Identify which cell holds the provided text, then report its (x, y) central coordinate. 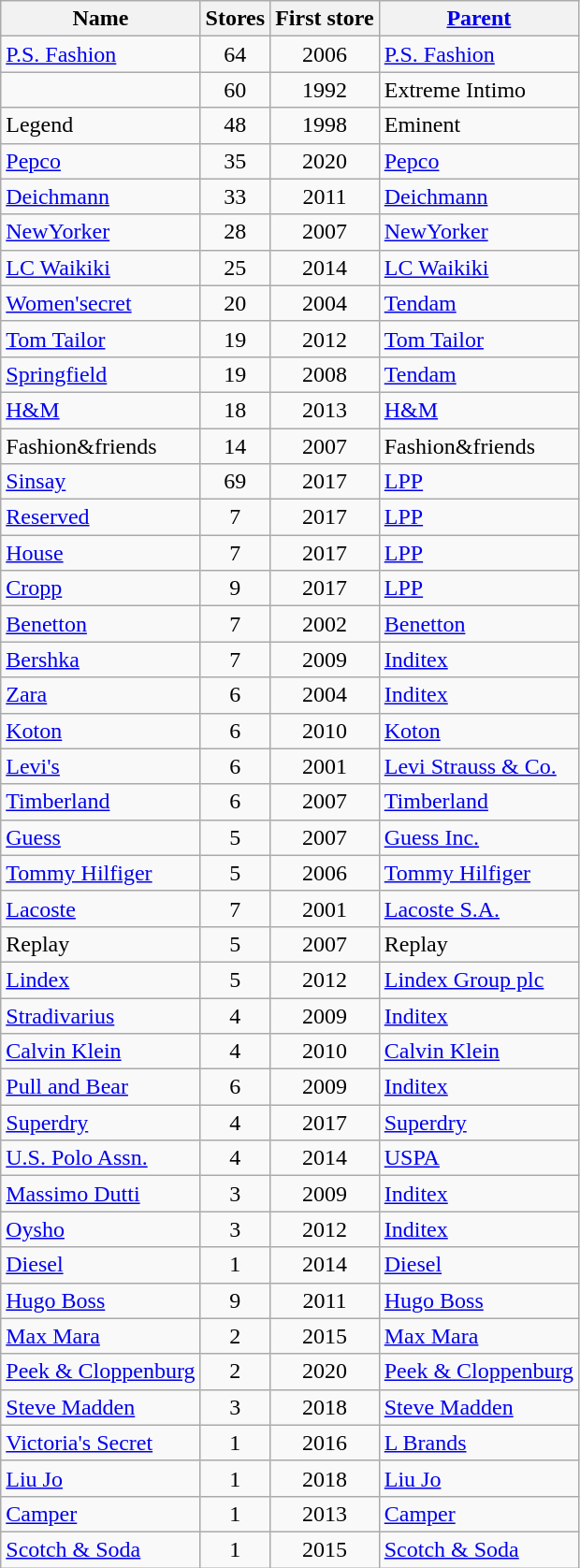
28 (236, 232)
Lindex (101, 980)
Stores (236, 19)
Pull and Bear (101, 1087)
Cropp (101, 588)
Sinsay (101, 482)
Parent (479, 19)
64 (236, 54)
1992 (326, 90)
USPA (479, 1158)
L Brands (479, 1443)
Massimo Dutti (101, 1194)
Levi's (101, 766)
2008 (326, 374)
33 (236, 196)
69 (236, 482)
Guess (101, 837)
Legend (101, 125)
Eminent (479, 125)
Oysho (101, 1229)
48 (236, 125)
25 (236, 268)
2016 (326, 1443)
House (101, 553)
Levi Strauss & Co. (479, 766)
Extreme Intimo (479, 90)
35 (236, 161)
Stradivarius (101, 1015)
Lacoste S.A. (479, 908)
2002 (326, 624)
U.S. Polo Assn. (101, 1158)
60 (236, 90)
Reserved (101, 517)
Guess Inc. (479, 837)
Bershka (101, 660)
1998 (326, 125)
14 (236, 446)
Name (101, 19)
Zara (101, 695)
20 (236, 303)
First store (326, 19)
Lindex Group plc (479, 980)
Springfield (101, 374)
Victoria's Secret (101, 1443)
Lacoste (101, 908)
Women'secret (101, 303)
18 (236, 410)
